Scan for the cell matching the given text and deliver its [X, Y] coordinate at center. 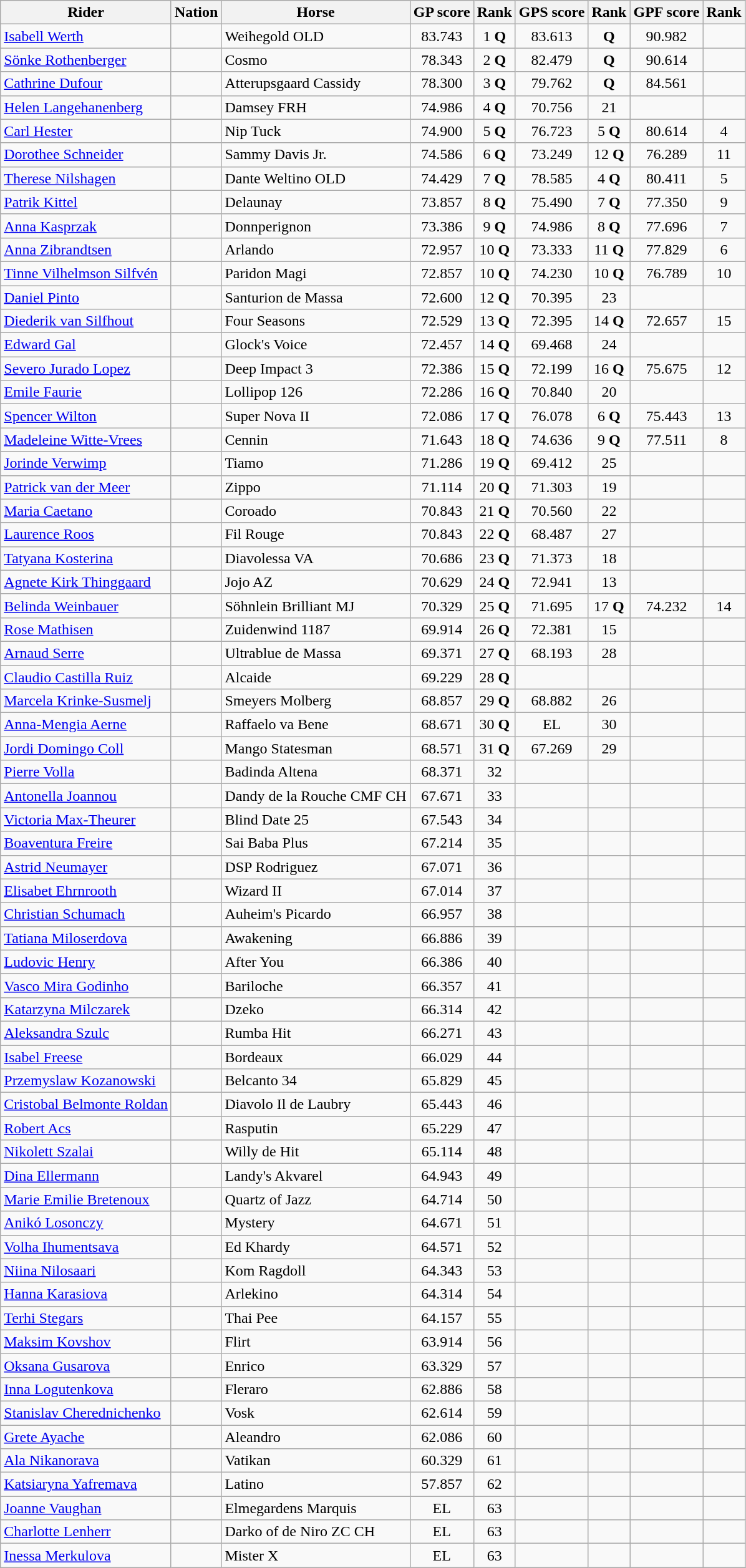
40 [494, 962]
75.490 [551, 202]
75.443 [666, 416]
Raffaelo va Bene [316, 725]
13 Q [494, 321]
Jordi Domingo Coll [86, 748]
Darko of de Niro ZC CH [316, 1532]
20 Q [494, 487]
67.269 [551, 748]
2 Q [494, 60]
Diavolo Il de Laubry [316, 1105]
35 [494, 843]
Smeyers Molberg [316, 701]
Therese Nilshagen [86, 178]
Stanislav Cherednichenko [86, 1413]
73.857 [442, 202]
6 [724, 249]
Isabel Freese [86, 1057]
76.723 [551, 131]
68.671 [442, 725]
25 [609, 463]
63.914 [442, 1342]
11 [724, 155]
23 Q [494, 558]
90.982 [666, 36]
70.840 [551, 392]
65.829 [442, 1081]
Weihegold OLD [316, 36]
Inna Logutenkova [86, 1389]
Terhi Stegars [86, 1318]
Diavolessa VA [316, 558]
64.943 [442, 1176]
39 [494, 938]
Latino [316, 1484]
69.371 [442, 653]
Aleksandra Szulc [86, 1033]
70.329 [442, 606]
72.657 [666, 321]
Anna Zibrandtsen [86, 249]
Arlando [316, 249]
30 [609, 725]
4 [724, 131]
25 Q [494, 606]
66.886 [442, 938]
Niina Nilosaari [86, 1270]
45 [494, 1081]
90.614 [666, 60]
31 Q [494, 748]
36 [494, 867]
10 [724, 273]
Jojo AZ [316, 582]
Dandy de la Rouche CMF CH [316, 796]
69.412 [551, 463]
77.511 [666, 440]
51 [494, 1223]
74.900 [442, 131]
Rider [86, 12]
32 [494, 772]
77.829 [666, 249]
29 [609, 748]
After You [316, 962]
Nikolett Szalai [86, 1152]
71.643 [442, 440]
80.411 [666, 178]
Donnperignon [316, 226]
Alcaide [316, 677]
Belcanto 34 [316, 1081]
Söhnlein Brilliant MJ [316, 606]
78.300 [442, 84]
Maksim Kovshov [86, 1342]
72.600 [442, 298]
74.232 [666, 606]
Severo Jurado Lopez [86, 369]
70.756 [551, 107]
72.086 [442, 416]
72.941 [551, 582]
Tatyana Kosterina [86, 558]
Bordeaux [316, 1057]
61 [494, 1461]
Elisabet Ehrnrooth [86, 891]
21 [609, 107]
77.696 [666, 226]
23 [609, 298]
Emile Faurie [86, 392]
Christian Schumach [86, 914]
72.857 [442, 273]
Diederik van Silfhout [86, 321]
Przemyslaw Kozanowski [86, 1081]
80.614 [666, 131]
48 [494, 1152]
Mister X [316, 1556]
Cennin [316, 440]
15 Q [494, 369]
22 Q [494, 535]
Wizard II [316, 891]
64.714 [442, 1199]
Ed Khardy [316, 1247]
75.675 [666, 369]
Hanna Karasiova [86, 1294]
70.629 [442, 582]
Cosmo [316, 60]
Isabell Werth [86, 36]
60 [494, 1436]
68.571 [442, 748]
Tiamo [316, 463]
42 [494, 1009]
Agnete Kirk Thinggaard [86, 582]
Sönke Rothenberger [86, 60]
Marie Emilie Bretenoux [86, 1199]
Arlekino [316, 1294]
Badinda Altena [316, 772]
12 [724, 369]
73.333 [551, 249]
Willy de Hit [316, 1152]
Sai Baba Plus [316, 843]
57.857 [442, 1484]
Helen Langehanenberg [86, 107]
55 [494, 1318]
Laurence Roos [86, 535]
62.886 [442, 1389]
Spencer Wilton [86, 416]
64.314 [442, 1294]
72.199 [551, 369]
30 Q [494, 725]
Astrid Neumayer [86, 867]
Bariloche [316, 985]
71.114 [442, 487]
70.560 [551, 511]
68.882 [551, 701]
Deep Impact 3 [316, 369]
64.343 [442, 1270]
Paridon Magi [316, 273]
Rumba Hit [316, 1033]
50 [494, 1199]
GPF score [666, 12]
74.636 [551, 440]
Boaventura Freire [86, 843]
Dorothee Schneider [86, 155]
14 [724, 606]
68.487 [551, 535]
59 [494, 1413]
69.468 [551, 345]
56 [494, 1342]
Kom Ragdoll [316, 1270]
67.214 [442, 843]
3 Q [494, 84]
34 [494, 820]
Nip Tuck [316, 131]
5 [724, 178]
Anna-Mengia Aerne [86, 725]
74.429 [442, 178]
29 Q [494, 701]
Atterupsgaard Cassidy [316, 84]
Lollipop 126 [316, 392]
69.229 [442, 677]
43 [494, 1033]
Charlotte Lenherr [86, 1532]
67.014 [442, 891]
Edward Gal [86, 345]
64.671 [442, 1223]
72.395 [551, 321]
1 Q [494, 36]
Blind Date 25 [316, 820]
Patrick van der Meer [86, 487]
18 Q [494, 440]
76.789 [666, 273]
Damsey FRH [316, 107]
72.529 [442, 321]
72.381 [551, 629]
38 [494, 914]
57 [494, 1365]
68.193 [551, 653]
66.271 [442, 1033]
Thai Pee [316, 1318]
77.350 [666, 202]
Mystery [316, 1223]
Zippo [316, 487]
46 [494, 1105]
Katarzyna Milczarek [86, 1009]
GP score [442, 12]
78.585 [551, 178]
Dante Weltino OLD [316, 178]
28 [609, 653]
27 [609, 535]
Vatikan [316, 1461]
66.957 [442, 914]
Ludovic Henry [86, 962]
Sammy Davis Jr. [316, 155]
44 [494, 1057]
37 [494, 891]
Mango Statesman [316, 748]
76.078 [551, 416]
7 [724, 226]
63.329 [442, 1365]
78.343 [442, 60]
72.386 [442, 369]
70.395 [551, 298]
9 [724, 202]
Katsiaryna Yafremava [86, 1484]
24 [609, 345]
Anna Kasprzak [86, 226]
65.443 [442, 1105]
22 [609, 511]
Victoria Max-Theurer [86, 820]
Antonella Joannou [86, 796]
18 [609, 558]
60.329 [442, 1461]
67.543 [442, 820]
19 Q [494, 463]
Fil Rouge [316, 535]
Rose Mathisen [86, 629]
Vasco Mira Godinho [86, 985]
72.957 [442, 249]
Tatiana Miloserdova [86, 938]
Enrico [316, 1365]
68.857 [442, 701]
69.914 [442, 629]
Fleraro [316, 1389]
Cristobal Belmonte Roldan [86, 1105]
82.479 [551, 60]
Madeleine Witte-Vrees [86, 440]
28 Q [494, 677]
Horse [316, 12]
Zuidenwind 1187 [316, 629]
76.289 [666, 155]
33 [494, 796]
53 [494, 1270]
62 [494, 1484]
66.314 [442, 1009]
65.229 [442, 1128]
Marcela Krinke-Susmelj [86, 701]
DSP Rodriguez [316, 867]
72.286 [442, 392]
Daniel Pinto [86, 298]
Dina Ellermann [86, 1176]
Oksana Gusarova [86, 1365]
73.386 [442, 226]
64.571 [442, 1247]
67.071 [442, 867]
Delaunay [316, 202]
20 [609, 392]
54 [494, 1294]
24 Q [494, 582]
21 Q [494, 511]
Dzeko [316, 1009]
71.286 [442, 463]
GPS score [551, 12]
83.743 [442, 36]
Maria Caetano [86, 511]
19 [609, 487]
Pierre Volla [86, 772]
Tinne Vilhelmson Silfvén [86, 273]
Santurion de Massa [316, 298]
26 [609, 701]
Claudio Castilla Ruiz [86, 677]
66.029 [442, 1057]
71.373 [551, 558]
Belinda Weinbauer [86, 606]
62.614 [442, 1413]
62.086 [442, 1436]
66.357 [442, 985]
Four Seasons [316, 321]
Quartz of Jazz [316, 1199]
Cathrine Dufour [86, 84]
Vosk [316, 1413]
Super Nova II [316, 416]
67.671 [442, 796]
65.114 [442, 1152]
71.303 [551, 487]
Jorinde Verwimp [86, 463]
Grete Ayache [86, 1436]
26 Q [494, 629]
74.230 [551, 273]
68.371 [442, 772]
66.386 [442, 962]
Patrik Kittel [86, 202]
Robert Acs [86, 1128]
Landy's Akvarel [316, 1176]
Awakening [316, 938]
Inessa Merkulova [86, 1556]
Glock's Voice [316, 345]
73.249 [551, 155]
8 [724, 440]
11 Q [609, 249]
64.157 [442, 1318]
71.695 [551, 606]
Volha Ihumentsava [86, 1247]
Arnaud Serre [86, 653]
72.457 [442, 345]
Anikó Losonczy [86, 1223]
58 [494, 1389]
Joanne Vaughan [86, 1508]
Elmegardens Marquis [316, 1508]
27 Q [494, 653]
Coroado [316, 511]
84.561 [666, 84]
Ultrablue de Massa [316, 653]
47 [494, 1128]
74.586 [442, 155]
Rasputin [316, 1128]
Nation [196, 12]
79.762 [551, 84]
Flirt [316, 1342]
52 [494, 1247]
Carl Hester [86, 131]
Aleandro [316, 1436]
41 [494, 985]
Ala Nikanorava [86, 1461]
70.686 [442, 558]
83.613 [551, 36]
49 [494, 1176]
Auheim's Picardo [316, 914]
